Scan for the cell matching the given text and deliver its (x, y) coordinate at center. 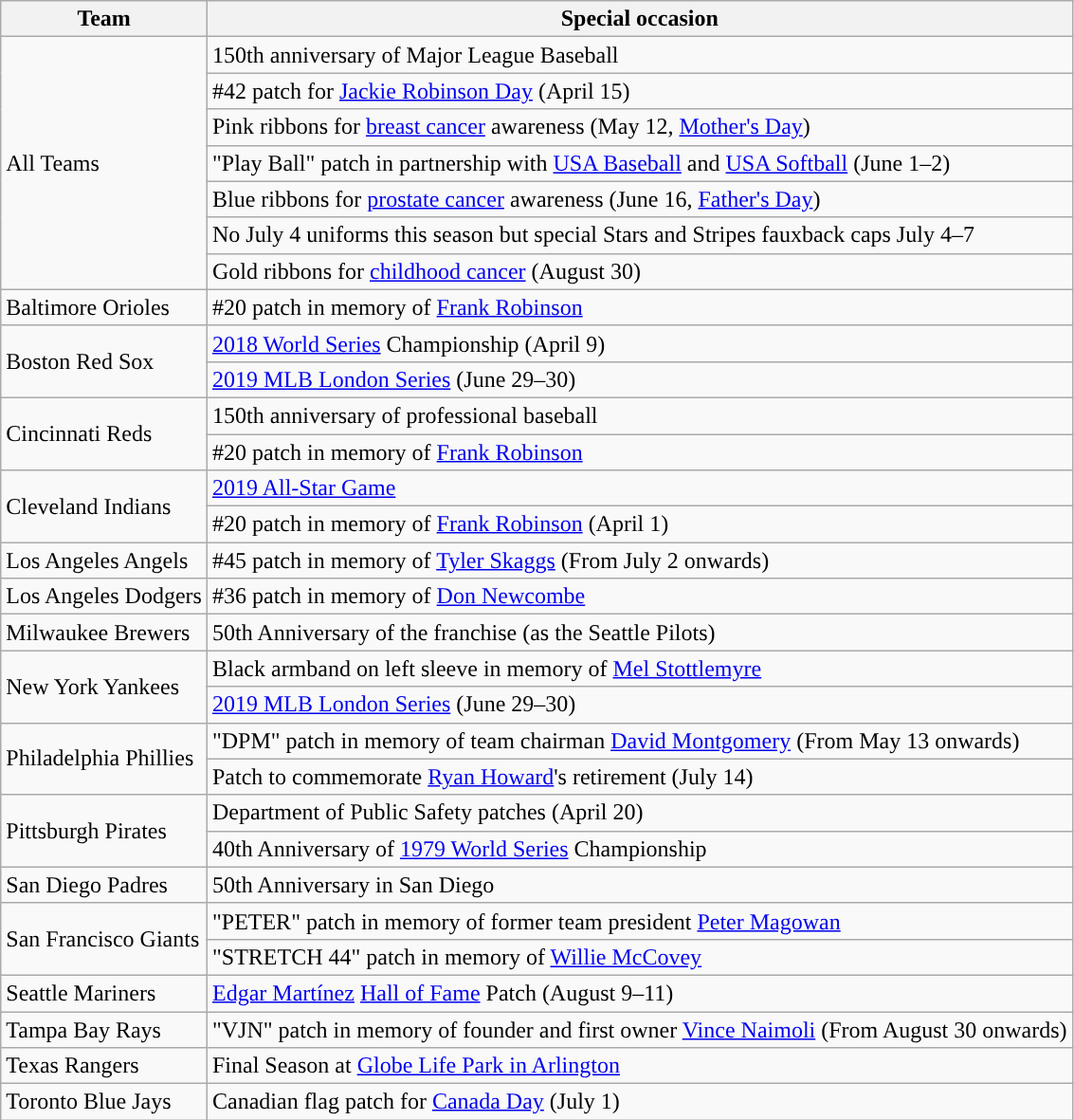
All Teams (104, 163)
50th Anniversary of the franchise (as the Seattle Pilots) (639, 633)
No July 4 uniforms this season but special Stars and Stripes fauxback caps July 4–7 (639, 235)
#42 patch for Jackie Robinson Day (April 15) (639, 91)
#36 patch in memory of Don Newcombe (639, 597)
Tampa Bay Rays (104, 1029)
Team (104, 19)
Boston Red Sox (104, 361)
Los Angeles Angels (104, 560)
Pink ribbons for breast cancer awareness (May 12, Mother's Day) (639, 127)
Milwaukee Brewers (104, 633)
"VJN" patch in memory of founder and first owner Vince Naimoli (From August 30 onwards) (639, 1029)
New York Yankees (104, 687)
Cincinnati Reds (104, 433)
150th anniversary of professional baseball (639, 415)
Los Angeles Dodgers (104, 597)
Texas Rangers (104, 1066)
#20 patch in memory of Frank Robinson (April 1) (639, 524)
#45 patch in memory of Tyler Skaggs (From July 2 onwards) (639, 560)
Black armband on left sleeve in memory of Mel Stottlemyre (639, 669)
San Diego Padres (104, 885)
2019 All-Star Game (639, 488)
50th Anniversary in San Diego (639, 885)
Department of Public Safety patches (April 20) (639, 813)
Philadelphia Phillies (104, 759)
Final Season at Globe Life Park in Arlington (639, 1066)
"STRETCH 44" patch in memory of Willie McCovey (639, 957)
San Francisco Giants (104, 939)
150th anniversary of Major League Baseball (639, 55)
Gold ribbons for childhood cancer (August 30) (639, 271)
"PETER" patch in memory of former team president Peter Magowan (639, 921)
Toronto Blue Jays (104, 1102)
"DPM" patch in memory of team chairman David Montgomery (From May 13 onwards) (639, 741)
Cleveland Indians (104, 506)
Baltimore Orioles (104, 307)
Edgar Martínez Hall of Fame Patch (August 9–11) (639, 993)
Special occasion (639, 19)
Canadian flag patch for Canada Day (July 1) (639, 1102)
Blue ribbons for prostate cancer awareness (June 16, Father's Day) (639, 199)
Pittsburgh Pirates (104, 831)
Patch to commemorate Ryan Howard's retirement (July 14) (639, 777)
2018 World Series Championship (April 9) (639, 343)
40th Anniversary of 1979 World Series Championship (639, 849)
Seattle Mariners (104, 993)
"Play Ball" patch in partnership with USA Baseball and USA Softball (June 1–2) (639, 163)
